Return (x, y) of the center of cell containing provided text 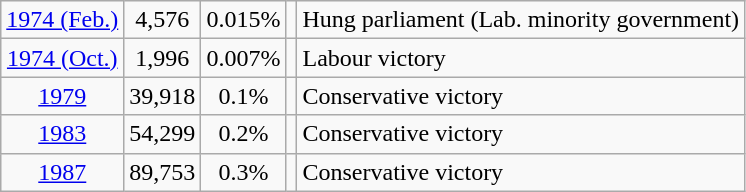
1983 (62, 134)
0.007% (244, 58)
0.1% (244, 96)
Hung parliament (Lab. minority government) (521, 20)
54,299 (162, 134)
0.015% (244, 20)
0.2% (244, 134)
1987 (62, 172)
Labour victory (521, 58)
1974 (Feb.) (62, 20)
39,918 (162, 96)
0.3% (244, 172)
1979 (62, 96)
89,753 (162, 172)
1,996 (162, 58)
1974 (Oct.) (62, 58)
4,576 (162, 20)
